Return the [X, Y] coordinate for the center point of the cell that contains the specified text.  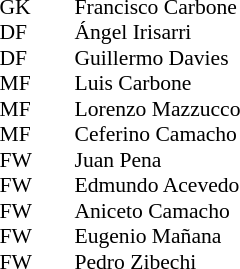
Luis Carbone [157, 83]
Ángel Irisarri [157, 33]
Ceferino Camacho [157, 135]
Lorenzo Mazzucco [157, 109]
Guillermo Davies [157, 58]
Aniceto Camacho [157, 211]
Eugenio Mañana [157, 237]
Juan Pena [157, 160]
Edmundo Acevedo [157, 185]
